Return the [x, y] coordinate for the center point of the cell that contains the specified text.  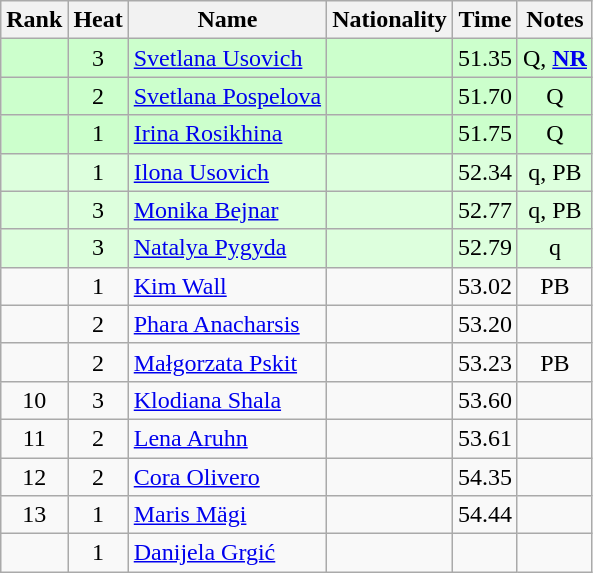
Phara Anacharsis [227, 324]
53.60 [484, 400]
Cora Olivero [227, 477]
53.23 [484, 362]
Natalya Pygyda [227, 248]
54.44 [484, 515]
Klodiana Shala [227, 400]
52.79 [484, 248]
Svetlana Usovich [227, 58]
Kim Wall [227, 286]
11 [34, 438]
Irina Rosikhina [227, 134]
Heat [98, 20]
Ilona Usovich [227, 172]
52.34 [484, 172]
Monika Bejnar [227, 210]
13 [34, 515]
Maris Mägi [227, 515]
Time [484, 20]
53.02 [484, 286]
12 [34, 477]
51.35 [484, 58]
Name [227, 20]
Q, NR [554, 58]
10 [34, 400]
51.75 [484, 134]
53.61 [484, 438]
54.35 [484, 477]
Lena Aruhn [227, 438]
Nationality [390, 20]
51.70 [484, 96]
Małgorzata Pskit [227, 362]
52.77 [484, 210]
53.20 [484, 324]
Svetlana Pospelova [227, 96]
q [554, 248]
Danijela Grgić [227, 553]
Notes [554, 20]
Rank [34, 20]
